Search for the cell housing the specified text and yield its (x, y) center coordinate. 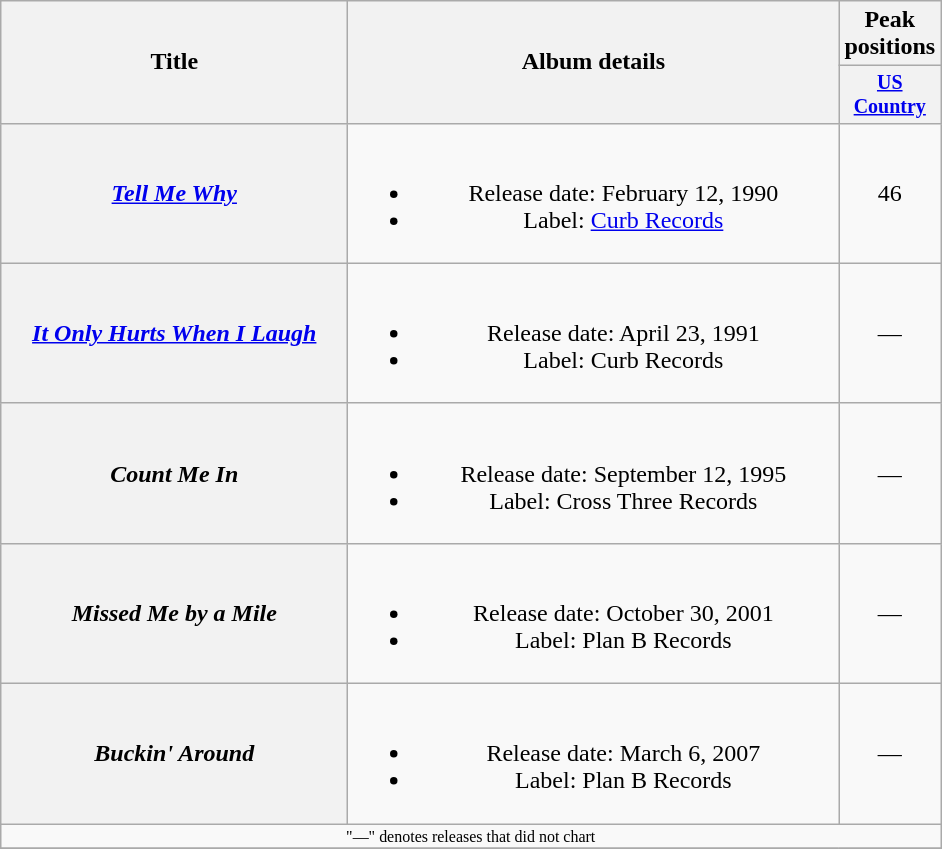
Count Me In (174, 473)
Release date: April 23, 1991Label: Curb Records (594, 333)
Tell Me Why (174, 193)
Title (174, 62)
46 (890, 193)
"—" denotes releases that did not chart (471, 836)
Buckin' Around (174, 754)
Peak positions (890, 34)
Missed Me by a Mile (174, 613)
Release date: September 12, 1995Label: Cross Three Records (594, 473)
Release date: March 6, 2007Label: Plan B Records (594, 754)
Release date: February 12, 1990Label: Curb Records (594, 193)
It Only Hurts When I Laugh (174, 333)
Release date: October 30, 2001Label: Plan B Records (594, 613)
US Country (890, 94)
Album details (594, 62)
